For the text-containing cell, return its midpoint in [x, y] coordinate format. 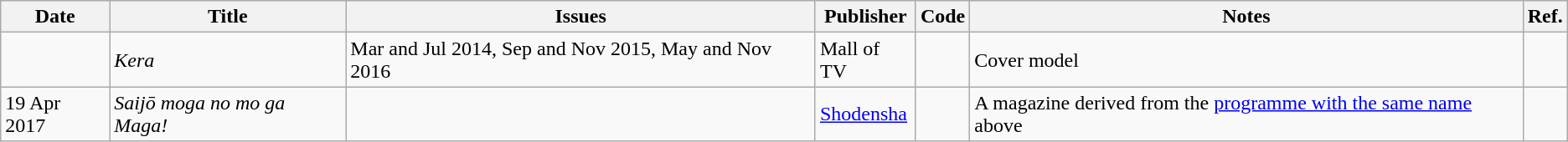
19 Apr 2017 [55, 114]
Cover model [1246, 60]
Kera [228, 60]
Publisher [865, 17]
Title [228, 17]
Ref. [1545, 17]
Code [942, 17]
Issues [581, 17]
Mar and Jul 2014, Sep and Nov 2015, May and Nov 2016 [581, 60]
Shodensha [865, 114]
Notes [1246, 17]
Date [55, 17]
A magazine derived from the programme with the same name above [1246, 114]
Saijō moga no mo ga Maga! [228, 114]
Mall of TV [865, 60]
